Output the [x, y] coordinate of the center of the cell containing the given text.  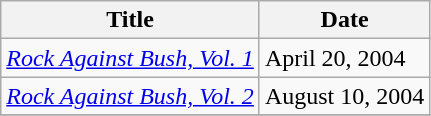
August 10, 2004 [344, 96]
Title [130, 20]
Rock Against Bush, Vol. 2 [130, 96]
April 20, 2004 [344, 58]
Date [344, 20]
Rock Against Bush, Vol. 1 [130, 58]
